For the text-containing cell, return its midpoint in [x, y] coordinate format. 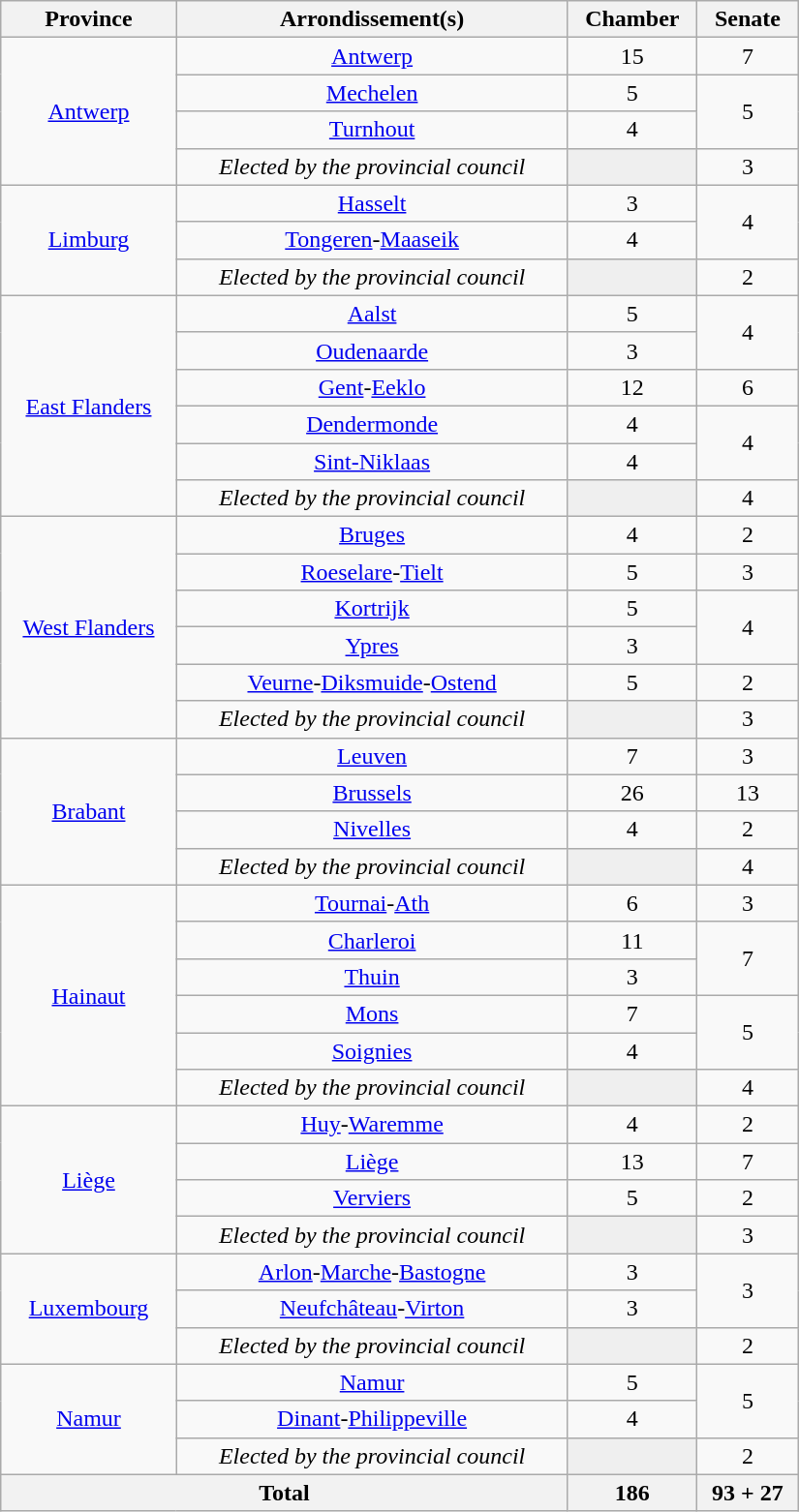
26 [632, 793]
Charleroi [372, 940]
Sint-Niklaas [372, 462]
Dinant-Philippeville [372, 1419]
Oudenaarde [372, 350]
186 [632, 1493]
Verviers [372, 1198]
Province [89, 19]
West Flanders [89, 627]
Turnhout [372, 130]
Tongeren-Maaseik [372, 240]
Thuin [372, 977]
Bruges [372, 535]
93 + 27 [748, 1493]
Tournai-Ath [372, 903]
Gent-Eeklo [372, 387]
Mons [372, 1013]
Senate [748, 19]
Nivelles [372, 830]
Chamber [632, 19]
Mechelen [372, 93]
Arlon-Marche-Bastogne [372, 1272]
Brabant [89, 811]
Limburg [89, 240]
Leuven [372, 756]
Kortrijk [372, 609]
Aalst [372, 314]
Arrondissement(s) [372, 19]
Hasselt [372, 203]
Luxembourg [89, 1309]
Huy-Waremme [372, 1125]
Roeselare-Tielt [372, 572]
Soignies [372, 1050]
Veurne-Diksmuide-Ostend [372, 682]
11 [632, 940]
12 [632, 387]
Dendermonde [372, 424]
Ypres [372, 646]
Hainaut [89, 995]
East Flanders [89, 406]
15 [632, 56]
Neufchâteau-Virton [372, 1309]
Brussels [372, 793]
Total [285, 1493]
